Locate the cell with the specified text and output its [x, y] center coordinate. 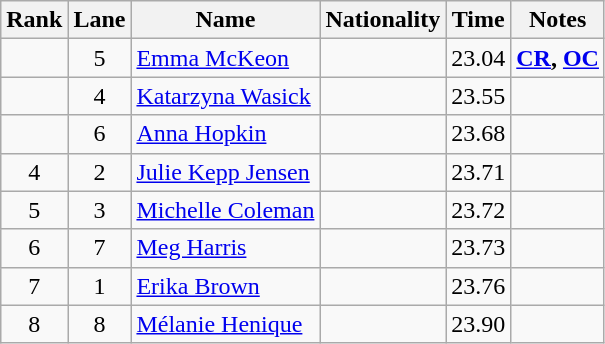
23.90 [478, 324]
Emma McKeon [226, 58]
Lane [100, 20]
23.55 [478, 96]
23.68 [478, 134]
1 [100, 286]
Mélanie Henique [226, 324]
Michelle Coleman [226, 210]
23.73 [478, 248]
Name [226, 20]
Notes [558, 20]
Meg Harris [226, 248]
23.04 [478, 58]
23.72 [478, 210]
Time [478, 20]
23.71 [478, 172]
3 [100, 210]
Erika Brown [226, 286]
Julie Kepp Jensen [226, 172]
Rank [34, 20]
2 [100, 172]
Nationality [383, 20]
23.76 [478, 286]
CR, OC [558, 58]
Katarzyna Wasick [226, 96]
Anna Hopkin [226, 134]
